Scan for the cell matching the given text and deliver its (x, y) coordinate at center. 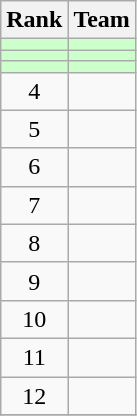
9 (34, 281)
10 (34, 319)
Team (102, 20)
4 (34, 91)
Rank (34, 20)
6 (34, 167)
11 (34, 357)
5 (34, 129)
8 (34, 243)
7 (34, 205)
12 (34, 395)
